Extract the [X, Y] coordinate from the center of the cell holding the provided text.  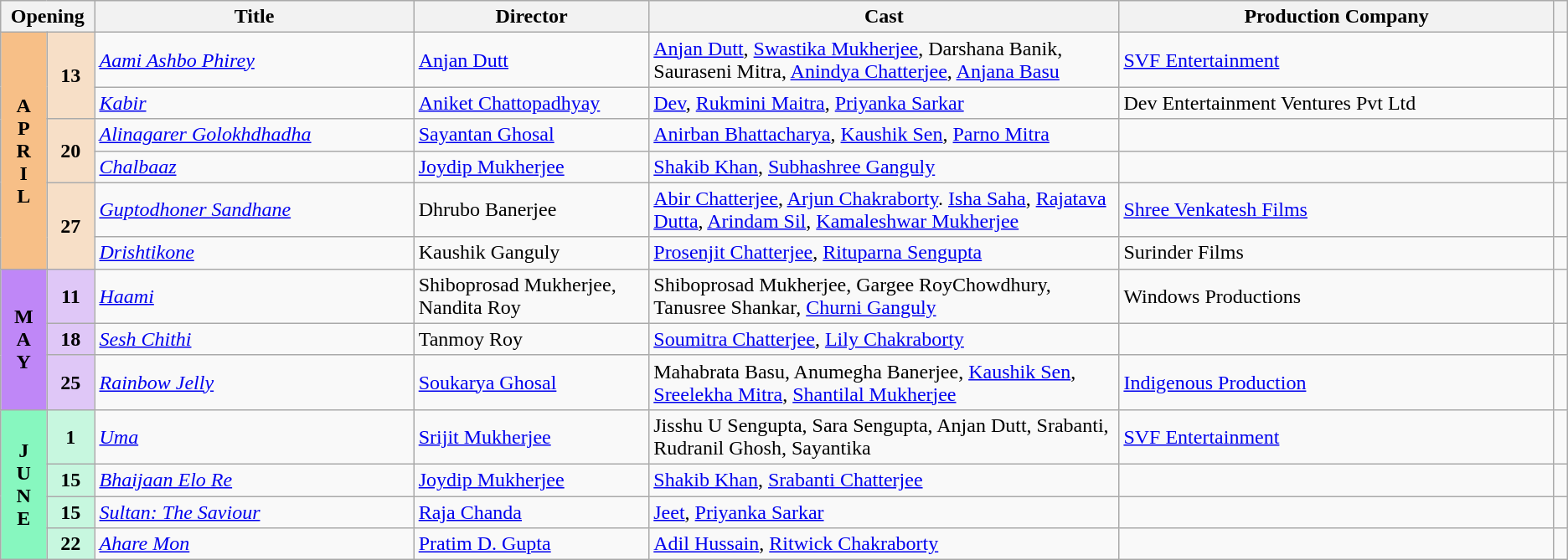
Prosenjit Chatterjee, Rituparna Sengupta [885, 253]
Windows Productions [1337, 296]
22 [70, 544]
Mahabrata Basu, Anumegha Banerjee, Kaushik Sen, Sreelekha Mitra, Shantilal Mukherjee [885, 382]
Abir Chatterjee, Arjun Chakraborty. Isha Saha, Rajatava Dutta, Arindam Sil, Kamaleshwar Mukherjee [885, 209]
Soukarya Ghosal [531, 382]
Sesh Chithi [255, 339]
Anjan Dutt [531, 60]
Director [531, 17]
Bhaijaan Elo Re [255, 480]
Shree Venkatesh Films [1337, 209]
Surinder Films [1337, 253]
Shakib Khan, Srabanti Chatterjee [885, 480]
Anirban Bhattacharya, Kaushik Sen, Parno Mitra [885, 135]
Raja Chanda [531, 511]
Alinagarer Golokhdhadha [255, 135]
25 [70, 382]
MAY [23, 339]
18 [70, 339]
Kabir [255, 103]
Dhrubo Banerjee [531, 209]
Soumitra Chatterjee, Lily Chakraborty [885, 339]
Indigenous Production [1337, 382]
Srijit Mukherjee [531, 437]
JUNE [23, 484]
Drishtikone [255, 253]
Shiboprosad Mukherjee, Nandita Roy [531, 296]
Cast [885, 17]
Uma [255, 437]
Kaushik Ganguly [531, 253]
Sultan: The Saviour [255, 511]
Ahare Mon [255, 544]
Opening [48, 17]
Chalbaaz [255, 167]
Guptodhoner Sandhane [255, 209]
Rainbow Jelly [255, 382]
11 [70, 296]
20 [70, 151]
Shakib Khan, Subhashree Ganguly [885, 167]
Aniket Chattopadhyay [531, 103]
Haami [255, 296]
Dev Entertainment Ventures Pvt Ltd [1337, 103]
Jeet, Priyanka Sarkar [885, 511]
1 [70, 437]
Production Company [1337, 17]
13 [70, 75]
27 [70, 226]
Aami Ashbo Phirey [255, 60]
Sayantan Ghosal [531, 135]
Pratim D. Gupta [531, 544]
Adil Hussain, Ritwick Chakraborty [885, 544]
Jisshu U Sengupta, Sara Sengupta, Anjan Dutt, Srabanti, Rudranil Ghosh, Sayantika [885, 437]
Title [255, 17]
APRIL [23, 151]
Tanmoy Roy [531, 339]
Dev, Rukmini Maitra, Priyanka Sarkar [885, 103]
Shiboprosad Mukherjee, Gargee RoyChowdhury, Tanusree Shankar, Churni Ganguly [885, 296]
Anjan Dutt, Swastika Mukherjee, Darshana Banik, Sauraseni Mitra, Anindya Chatterjee, Anjana Basu [885, 60]
